Return the (x, y) coordinate for the center point of the cell that contains the specified text.  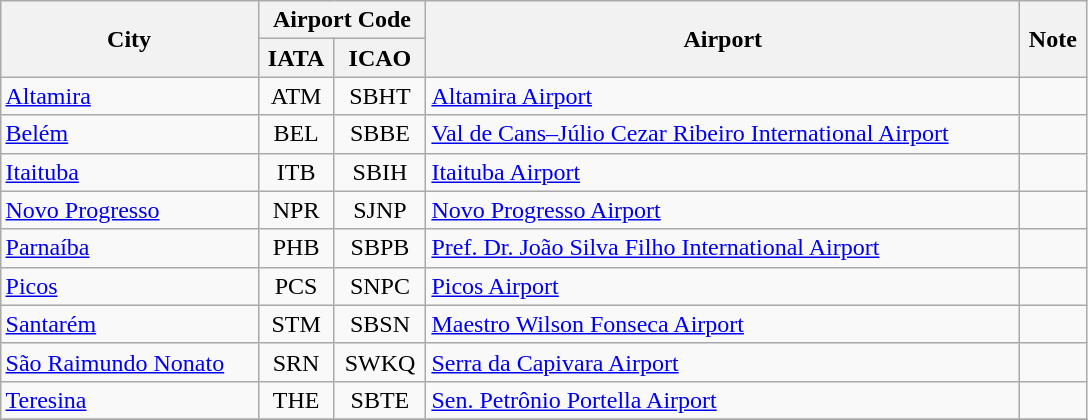
SNPC (380, 286)
SBPB (380, 248)
Val de Cans–Júlio Cezar Ribeiro International Airport (723, 134)
Parnaíba (129, 248)
Airport Code (342, 20)
SBTE (380, 400)
SRN (296, 362)
Itaituba (129, 172)
PCS (296, 286)
Maestro Wilson Fonseca Airport (723, 324)
Santarém (129, 324)
City (129, 39)
Pref. Dr. João Silva Filho International Airport (723, 248)
BEL (296, 134)
SBIH (380, 172)
Novo Progresso Airport (723, 210)
Picos Airport (723, 286)
ICAO (380, 58)
Sen. Petrônio Portella Airport (723, 400)
São Raimundo Nonato (129, 362)
ITB (296, 172)
SBBE (380, 134)
Picos (129, 286)
NPR (296, 210)
Novo Progresso (129, 210)
SJNP (380, 210)
ATM (296, 96)
STM (296, 324)
Itaituba Airport (723, 172)
Altamira Airport (723, 96)
Note (1053, 39)
Serra da Capivara Airport (723, 362)
PHB (296, 248)
SBSN (380, 324)
SWKQ (380, 362)
IATA (296, 58)
Teresina (129, 400)
Airport (723, 39)
THE (296, 400)
SBHT (380, 96)
Belém (129, 134)
Altamira (129, 96)
